From the cell containing the given text, extract its center point as [x, y] coordinate. 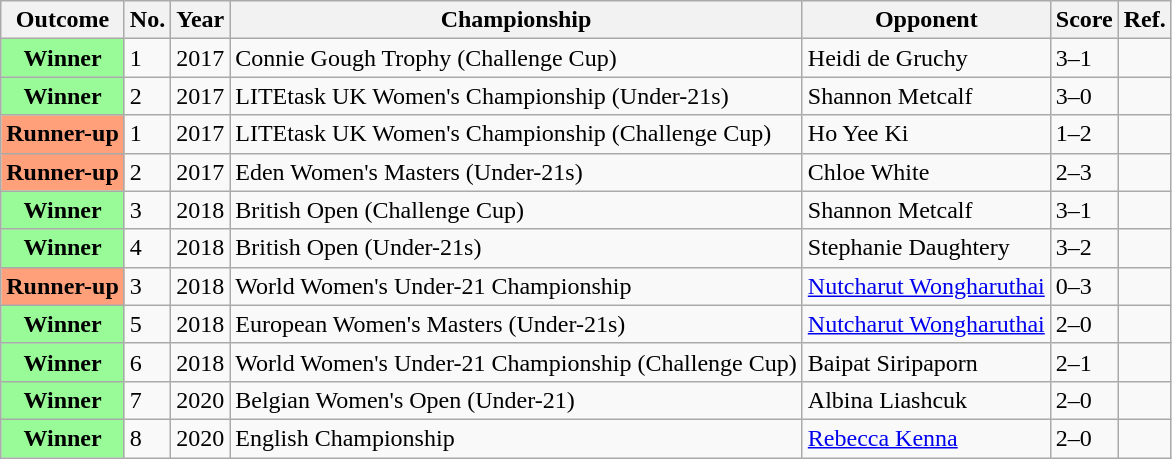
Championship [516, 20]
6 [147, 362]
Albina Liashcuk [926, 400]
0–3 [1084, 286]
5 [147, 324]
World Women's Under-21 Championship [516, 286]
Heidi de Gruchy [926, 58]
Chloe White [926, 172]
Stephanie Daughtery [926, 248]
Opponent [926, 20]
Score [1084, 20]
2–3 [1084, 172]
3–2 [1084, 248]
Connie Gough Trophy (Challenge Cup) [516, 58]
3–0 [1084, 96]
European Women's Masters (Under-21s) [516, 324]
English Championship [516, 438]
World Women's Under-21 Championship (Challenge Cup) [516, 362]
Baipat Siripaporn [926, 362]
No. [147, 20]
2–1 [1084, 362]
Ref. [1144, 20]
Rebecca Kenna [926, 438]
7 [147, 400]
LITEtask UK Women's Championship (Under-21s) [516, 96]
Belgian Women's Open (Under-21) [516, 400]
Ho Yee Ki [926, 134]
LITEtask UK Women's Championship (Challenge Cup) [516, 134]
Eden Women's Masters (Under-21s) [516, 172]
British Open (Under-21s) [516, 248]
8 [147, 438]
1–2 [1084, 134]
British Open (Challenge Cup) [516, 210]
Outcome [63, 20]
Year [200, 20]
4 [147, 248]
